From the cell containing the given text, extract its center point as [x, y] coordinate. 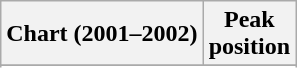
Chart (2001–2002) [102, 34]
Peakposition [249, 34]
